Pinpoint the cell where the given text exists, returning its [X, Y] midpoint coordinate. 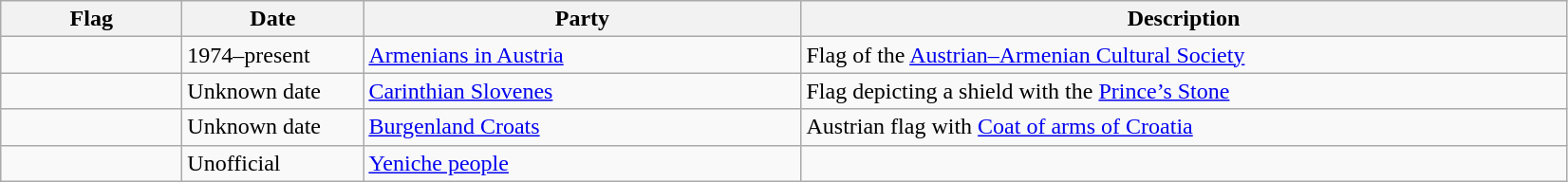
Austrian flag with Coat of arms of Croatia [1184, 127]
Burgenland Croats [583, 127]
Yeniche people [583, 163]
Carinthian Slovenes [583, 91]
Flag [91, 19]
Party [583, 19]
1974–present [273, 55]
Flag of the Austrian–Armenian Cultural Society [1184, 55]
Description [1184, 19]
Flag depicting a shield with the Prince’s Stone [1184, 91]
Date [273, 19]
Armenians in Austria [583, 55]
Unofficial [273, 163]
